Extract the [x, y] coordinate from the center of the cell holding the provided text.  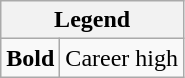
Legend [92, 20]
Bold [30, 58]
Career high [122, 58]
